Identify which cell holds the provided text, then report its [x, y] central coordinate. 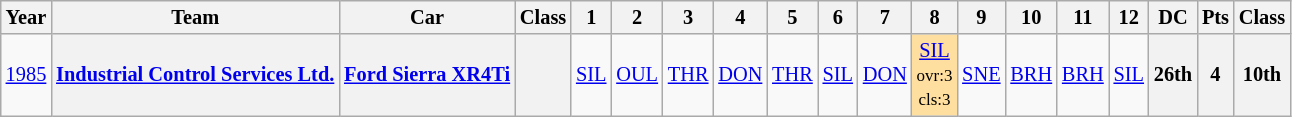
Team [195, 17]
OUL [637, 75]
10 [1031, 17]
Car [427, 17]
3 [688, 17]
Year [26, 17]
SILovr:3cls:3 [935, 75]
Ford Sierra XR4Ti [427, 75]
7 [885, 17]
9 [981, 17]
Industrial Control Services Ltd. [195, 75]
11 [1083, 17]
SNE [981, 75]
8 [935, 17]
1985 [26, 75]
26th [1173, 75]
2 [637, 17]
6 [838, 17]
DC [1173, 17]
12 [1129, 17]
Pts [1216, 17]
5 [792, 17]
10th [1262, 75]
1 [591, 17]
